Extract the [x, y] coordinate from the center of the cell holding the provided text.  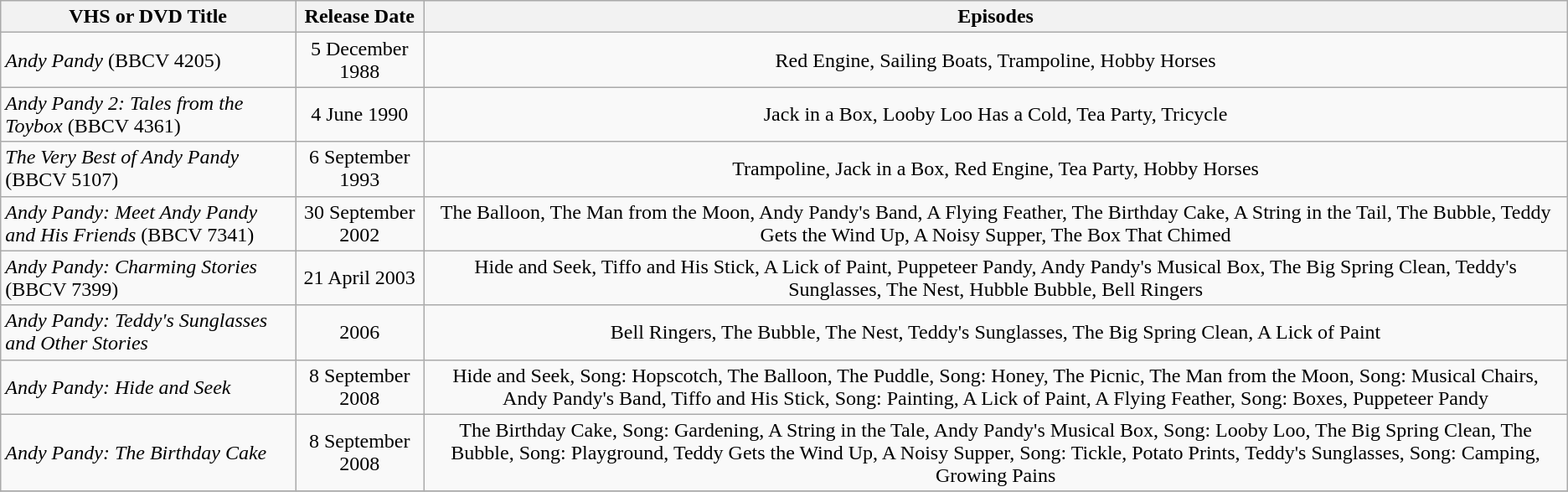
6 September 1993 [360, 169]
30 September 2002 [360, 223]
2006 [360, 332]
Jack in a Box, Looby Loo Has a Cold, Tea Party, Tricycle [995, 114]
5 December 1988 [360, 60]
Andy Pandy: The Birthday Cake [148, 453]
Release Date [360, 17]
Andy Pandy: Hide and Seek [148, 387]
The Very Best of Andy Pandy (BBCV 5107) [148, 169]
Trampoline, Jack in a Box, Red Engine, Tea Party, Hobby Horses [995, 169]
Andy Pandy (BBCV 4205) [148, 60]
Red Engine, Sailing Boats, Trampoline, Hobby Horses [995, 60]
Andy Pandy 2: Tales from the Toybox (BBCV 4361) [148, 114]
Episodes [995, 17]
4 June 1990 [360, 114]
21 April 2003 [360, 278]
Andy Pandy: Meet Andy Pandy and His Friends (BBCV 7341) [148, 223]
VHS or DVD Title [148, 17]
Andy Pandy: Teddy's Sunglasses and Other Stories [148, 332]
Andy Pandy: Charming Stories (BBCV 7399) [148, 278]
Bell Ringers, The Bubble, The Nest, Teddy's Sunglasses, The Big Spring Clean, A Lick of Paint [995, 332]
